Capture the cell that displays the provided text and extract its [x, y] central coordinate. 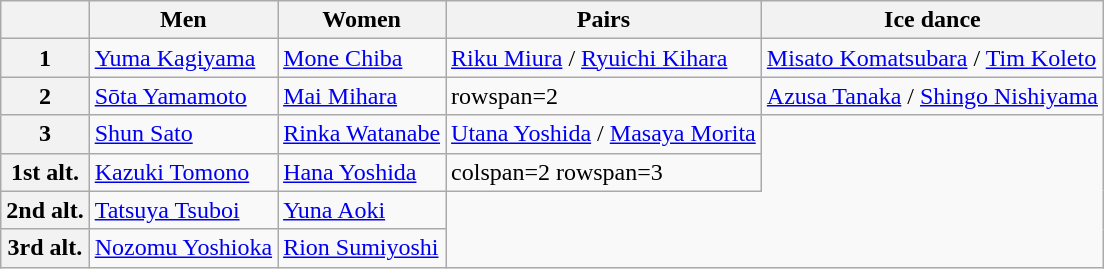
Ice dance [932, 20]
Shun Sato [183, 134]
Rion Sumiyoshi [362, 248]
rowspan=2 [604, 96]
Women [362, 20]
Men [183, 20]
Utana Yoshida / Masaya Morita [604, 134]
Kazuki Tomono [183, 172]
Yuna Aoki [362, 210]
1st alt. [45, 172]
1 [45, 58]
2 [45, 96]
Hana Yoshida [362, 172]
Yuma Kagiyama [183, 58]
Sōta Yamamoto [183, 96]
3rd alt. [45, 248]
Nozomu Yoshioka [183, 248]
Tatsuya Tsuboi [183, 210]
Azusa Tanaka / Shingo Nishiyama [932, 96]
2nd alt. [45, 210]
Riku Miura / Ryuichi Kihara [604, 58]
Misato Komatsubara / Tim Koleto [932, 58]
Mone Chiba [362, 58]
Pairs [604, 20]
Rinka Watanabe [362, 134]
colspan=2 rowspan=3 [604, 172]
3 [45, 134]
Mai Mihara [362, 96]
